Identify which cell holds the provided text, then report its (x, y) central coordinate. 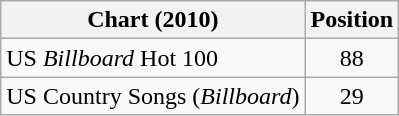
88 (352, 58)
US Country Songs (Billboard) (153, 96)
Chart (2010) (153, 20)
US Billboard Hot 100 (153, 58)
Position (352, 20)
29 (352, 96)
